Search for the cell housing the specified text and yield its [X, Y] center coordinate. 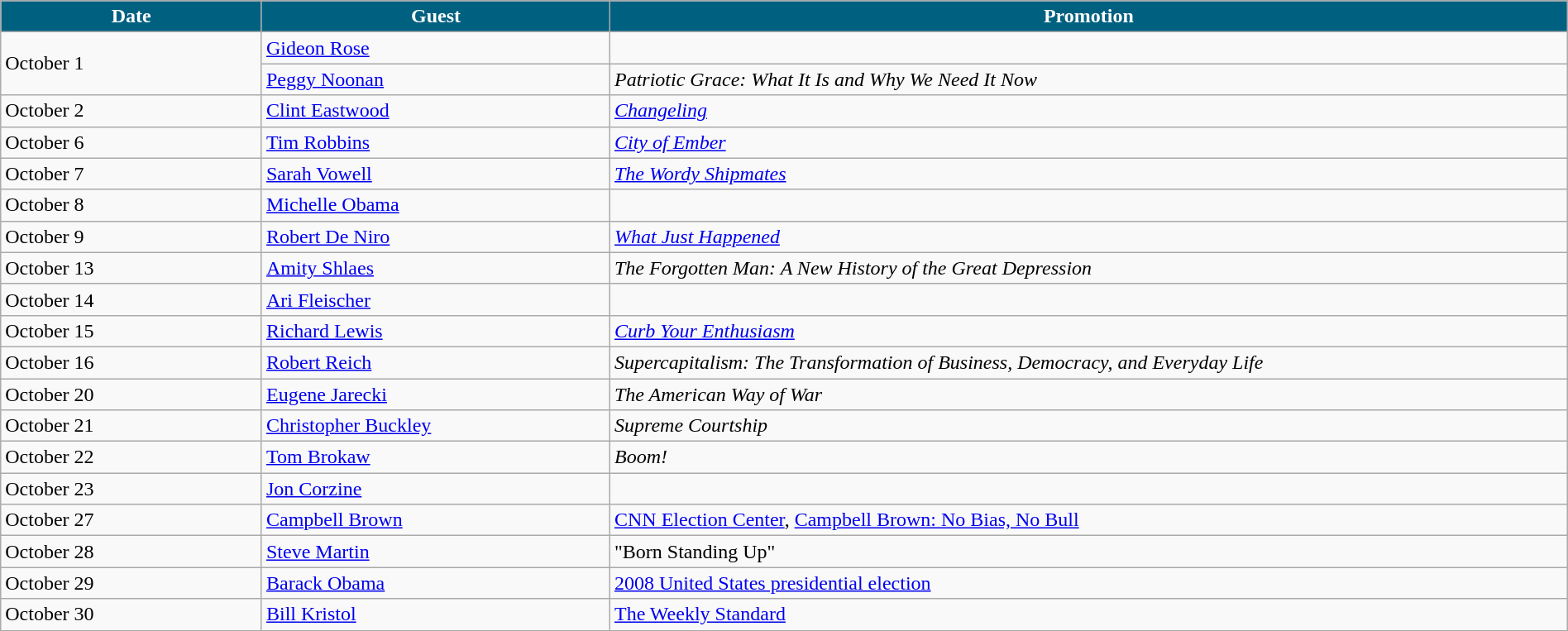
October 9 [131, 237]
October 21 [131, 426]
Robert Reich [435, 362]
Barack Obama [435, 583]
City of Ember [1088, 142]
October 28 [131, 552]
Patriotic Grace: What It Is and Why We Need It Now [1088, 79]
Date [131, 17]
October 6 [131, 142]
Tom Brokaw [435, 457]
October 20 [131, 394]
Promotion [1088, 17]
Guest [435, 17]
Christopher Buckley [435, 426]
October 13 [131, 268]
October 27 [131, 520]
Clint Eastwood [435, 111]
Richard Lewis [435, 331]
Tim Robbins [435, 142]
Gideon Rose [435, 48]
October 15 [131, 331]
Sarah Vowell [435, 174]
October 23 [131, 489]
Steve Martin [435, 552]
Bill Kristol [435, 614]
The American Way of War [1088, 394]
Supercapitalism: The Transformation of Business, Democracy, and Everyday Life [1088, 362]
The Forgotten Man: A New History of the Great Depression [1088, 268]
Ari Fleischer [435, 299]
Boom! [1088, 457]
CNN Election Center, Campbell Brown: No Bias, No Bull [1088, 520]
October 16 [131, 362]
Changeling [1088, 111]
October 22 [131, 457]
What Just Happened [1088, 237]
October 1 [131, 64]
Curb Your Enthusiasm [1088, 331]
Michelle Obama [435, 205]
Campbell Brown [435, 520]
"Born Standing Up" [1088, 552]
October 30 [131, 614]
Peggy Noonan [435, 79]
October 29 [131, 583]
October 8 [131, 205]
The Wordy Shipmates [1088, 174]
Robert De Niro [435, 237]
Jon Corzine [435, 489]
Amity Shlaes [435, 268]
October 7 [131, 174]
October 14 [131, 299]
Supreme Courtship [1088, 426]
October 2 [131, 111]
The Weekly Standard [1088, 614]
2008 United States presidential election [1088, 583]
Eugene Jarecki [435, 394]
